Detect which cell encompasses the target text, then output its (X, Y) center coordinate. 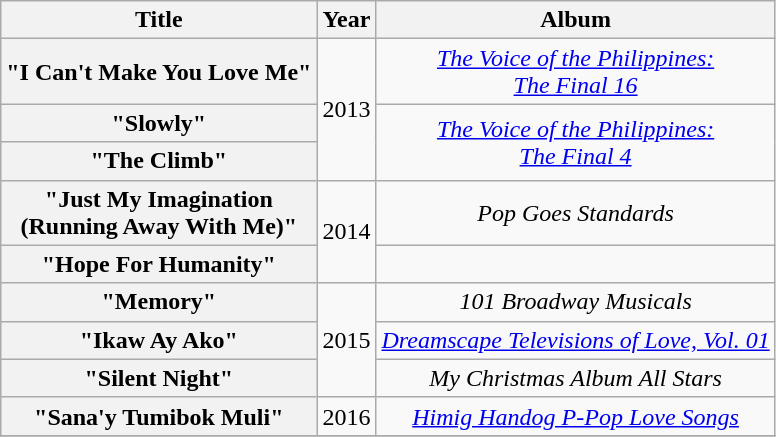
"Sana'y Tumibok Muli" (159, 416)
2015 (346, 340)
The Voice of the Philippines:The Final 4 (576, 142)
2016 (346, 416)
Himig Handog P-Pop Love Songs (576, 416)
"Ikaw Ay Ako" (159, 340)
The Voice of the Philippines:The Final 16 (576, 72)
Year (346, 20)
"Silent Night" (159, 378)
"Hope For Humanity" (159, 264)
Title (159, 20)
"Memory" (159, 302)
"Just My Imagination(Running Away With Me)" (159, 212)
Dreamscape Televisions of Love, Vol. 01 (576, 340)
101 Broadway Musicals (576, 302)
"Slowly" (159, 123)
"The Climb" (159, 161)
My Christmas Album All Stars (576, 378)
Pop Goes Standards (576, 212)
"I Can't Make You Love Me" (159, 72)
2013 (346, 110)
2014 (346, 232)
Album (576, 20)
